Locate the cell with the specified text and output its (X, Y) center coordinate. 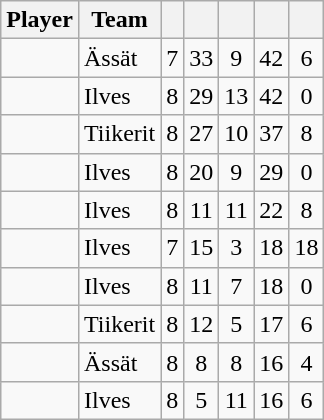
22 (272, 210)
Player (40, 20)
27 (202, 134)
12 (202, 324)
Team (119, 20)
13 (236, 96)
17 (272, 324)
15 (202, 248)
20 (202, 172)
33 (202, 58)
3 (236, 248)
10 (236, 134)
37 (272, 134)
4 (306, 362)
